Return [x, y] of the center of cell containing provided text 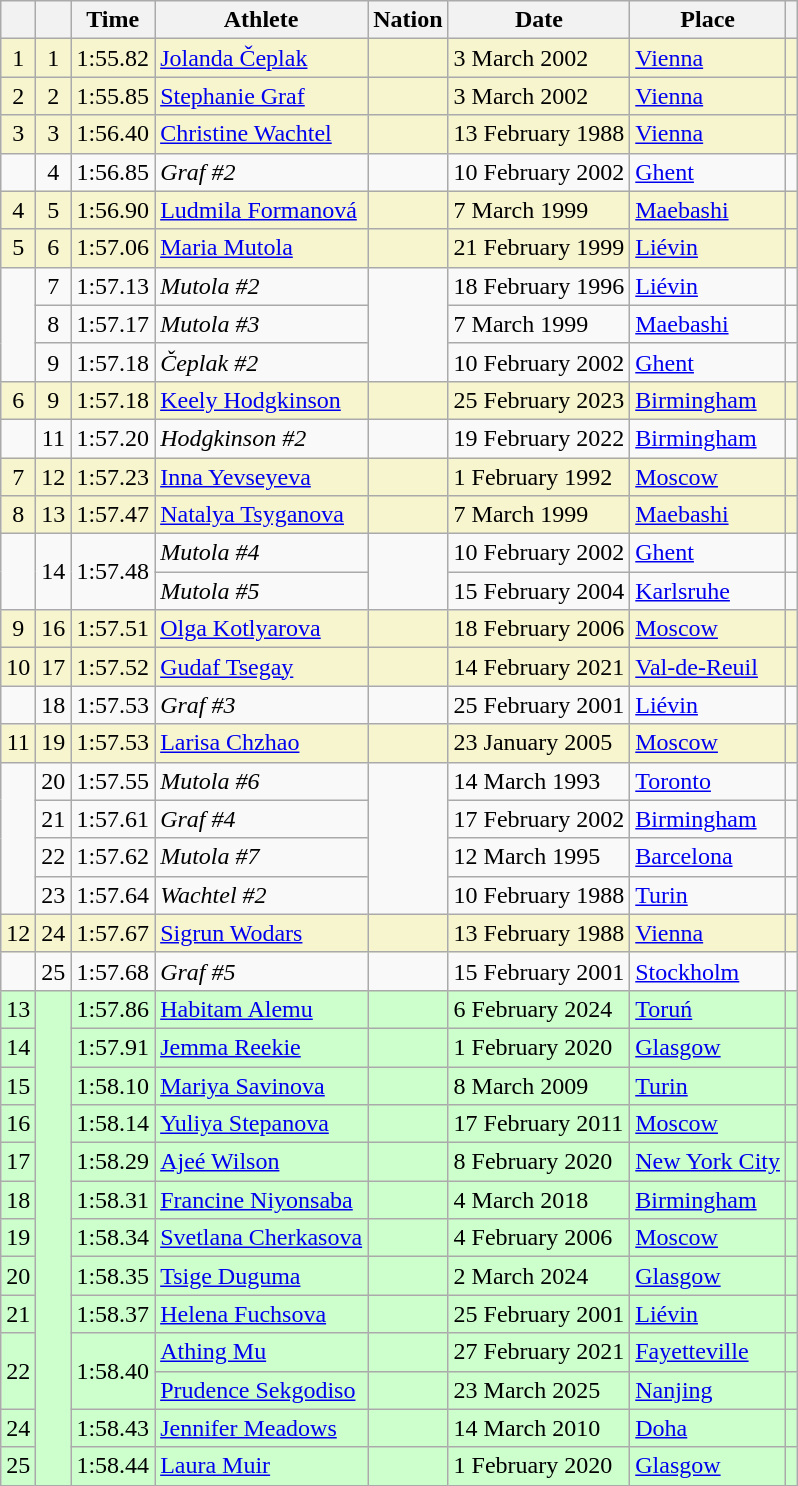
1:58.44 [113, 1466]
Mutola #4 [262, 553]
Mutola #3 [262, 324]
4 March 2018 [539, 1200]
Time [113, 20]
Athing Mu [262, 1352]
14 March 2010 [539, 1428]
1 February 1992 [539, 477]
Stockholm [708, 971]
19 February 2022 [539, 438]
1:57.61 [113, 819]
Francine Niyonsaba [262, 1200]
1:57.20 [113, 438]
Karlsruhe [708, 591]
Nanjing [708, 1390]
Toronto [708, 781]
1:57.64 [113, 895]
1:55.82 [113, 58]
1:58.40 [113, 1371]
1:58.34 [113, 1238]
Mutola #6 [262, 781]
Val-de-Reuil [708, 667]
12 March 1995 [539, 857]
17 February 2002 [539, 819]
Mutola #5 [262, 591]
1:58.14 [113, 1124]
Jemma Reekie [262, 1047]
Yuliya Stepanova [262, 1124]
Habitam Alemu [262, 1009]
27 February 2021 [539, 1352]
Larisa Chzhao [262, 743]
1:57.52 [113, 667]
18 February 2006 [539, 629]
1:57.13 [113, 286]
Gudaf Tsegay [262, 667]
1:56.85 [113, 172]
23 March 2025 [539, 1390]
15 [18, 1085]
2 March 2024 [539, 1276]
1:57.67 [113, 933]
Keely Hodgkinson [262, 400]
Mutola #7 [262, 857]
10 [18, 667]
1:57.55 [113, 781]
Maria Mutola [262, 248]
Date [539, 20]
1:56.90 [113, 210]
Ludmila Formanová [262, 210]
Olga Kotlyarova [262, 629]
Mutola #2 [262, 286]
15 February 2004 [539, 591]
Toruń [708, 1009]
1:58.10 [113, 1085]
1:55.85 [113, 96]
21 February 1999 [539, 248]
Prudence Sekgodiso [262, 1390]
1:58.37 [113, 1314]
Ajeé Wilson [262, 1162]
Fayetteville [708, 1352]
1:57.62 [113, 857]
Tsige Duguma [262, 1276]
Jolanda Čeplak [262, 58]
Graf #4 [262, 819]
8 March 2009 [539, 1085]
23 January 2005 [539, 743]
1:56.40 [113, 134]
Barcelona [708, 857]
6 February 2024 [539, 1009]
1:58.31 [113, 1200]
Stephanie Graf [262, 96]
Helena Fuchsova [262, 1314]
1:57.91 [113, 1047]
1:58.35 [113, 1276]
17 February 2011 [539, 1124]
15 February 2001 [539, 971]
1:57.17 [113, 324]
Svetlana Cherkasova [262, 1238]
1:57.68 [113, 971]
10 February 1988 [539, 895]
Christine Wachtel [262, 134]
Čeplak #2 [262, 362]
New York City [708, 1162]
Jennifer Meadows [262, 1428]
Laura Muir [262, 1466]
14 March 1993 [539, 781]
Graf #2 [262, 172]
1:57.48 [113, 572]
4 February 2006 [539, 1238]
1:58.43 [113, 1428]
18 February 1996 [539, 286]
Graf #5 [262, 971]
1:57.23 [113, 477]
25 February 2023 [539, 400]
Mariya Savinova [262, 1085]
Doha [708, 1428]
1:57.86 [113, 1009]
23 [54, 895]
8 February 2020 [539, 1162]
Place [708, 20]
Athlete [262, 20]
1:58.29 [113, 1162]
Hodgkinson #2 [262, 438]
1:57.47 [113, 515]
Natalya Tsyganova [262, 515]
1:57.51 [113, 629]
Graf #3 [262, 705]
1:57.06 [113, 248]
Inna Yevseyeva [262, 477]
14 February 2021 [539, 667]
Wachtel #2 [262, 895]
Sigrun Wodars [262, 933]
Nation [408, 20]
